Extract the [x, y] coordinate from the center of the cell holding the provided text.  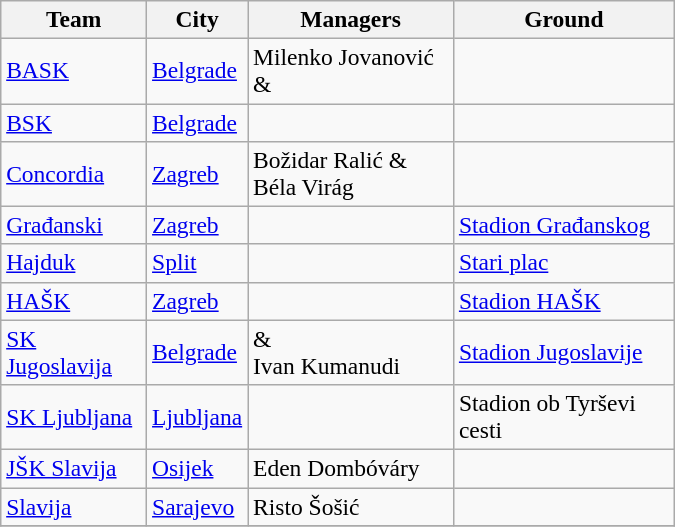
Stari plac [564, 263]
Milenko Jovanović & [351, 70]
Eden Dombóváry [351, 468]
Ground [564, 19]
Stadion ob Tyrševi cesti [564, 416]
Stadion HAŠK [564, 301]
City [198, 19]
Risto Šošić [351, 506]
Osijek [198, 468]
Split [198, 263]
HAŠK [74, 301]
BASK [74, 70]
Ljubljana [198, 416]
Hajduk [74, 263]
Concordia [74, 174]
Građanski [74, 225]
Team [74, 19]
Sarajevo [198, 506]
Stadion Jugoslavije [564, 352]
BSK [74, 122]
SK Ljubljana [74, 416]
Managers [351, 19]
Stadion Građanskog [564, 225]
Slavija [74, 506]
& Ivan Kumanudi [351, 352]
JŠK Slavija [74, 468]
SK Jugoslavija [74, 352]
Božidar Ralić & Béla Virág [351, 174]
